Scan for the cell matching the given text and deliver its [x, y] coordinate at center. 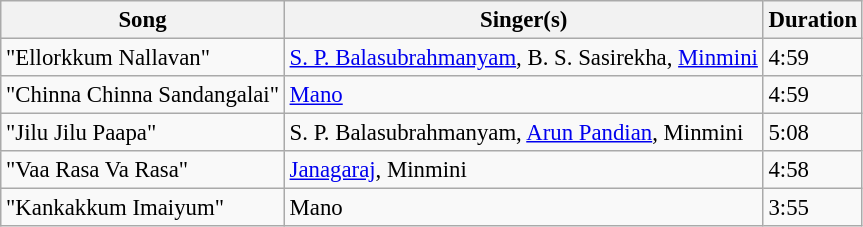
"Jilu Jilu Paapa" [143, 133]
3:55 [812, 208]
Janagaraj, Minmini [524, 170]
Singer(s) [524, 20]
4:58 [812, 170]
"Kankakkum Imaiyum" [143, 208]
Song [143, 20]
"Vaa Rasa Va Rasa" [143, 170]
5:08 [812, 133]
Duration [812, 20]
S. P. Balasubrahmanyam, Arun Pandian, Minmini [524, 133]
"Chinna Chinna Sandangalai" [143, 95]
"Ellorkkum Nallavan" [143, 58]
S. P. Balasubrahmanyam, B. S. Sasirekha, Minmini [524, 58]
